Capture the cell that displays the provided text and extract its (x, y) central coordinate. 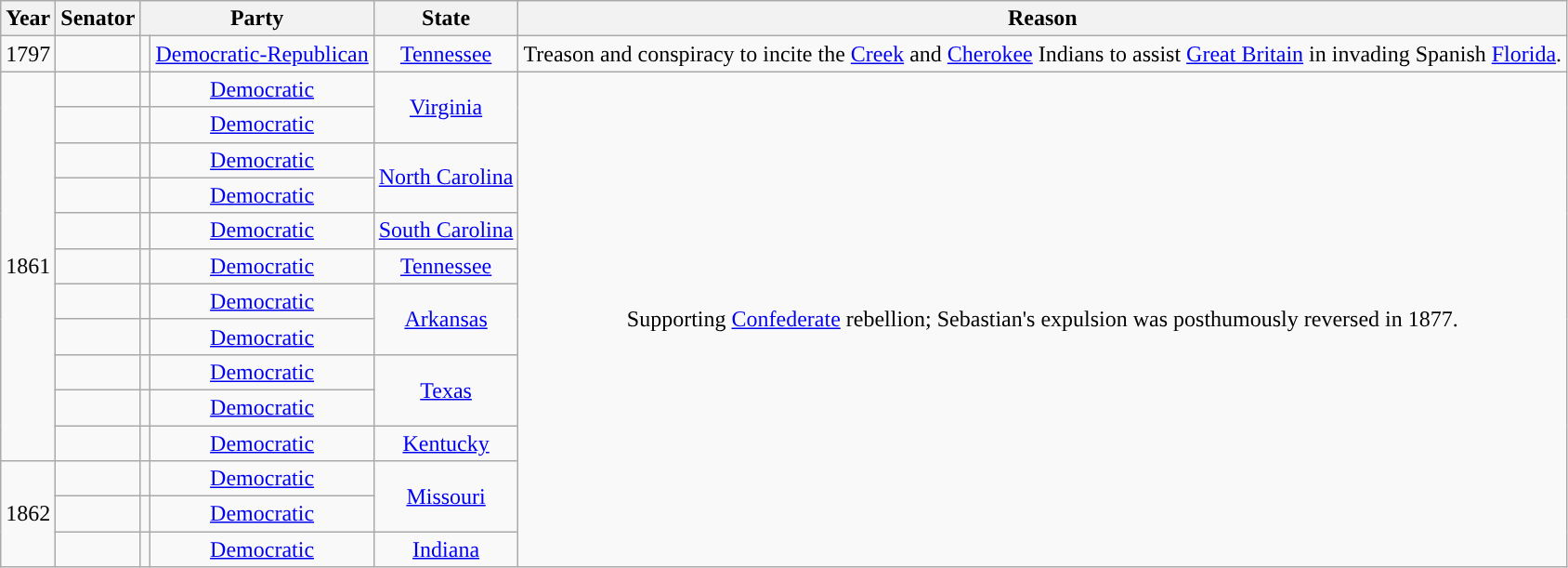
Virginia (446, 107)
Supporting Confederate rebellion; Sebastian's expulsion was posthumously reversed in 1877. (1042, 320)
Democratic-Republican (262, 54)
Year (28, 19)
1797 (28, 54)
Party (256, 19)
Indiana (446, 549)
Senator (98, 19)
1861 (28, 266)
North Carolina (446, 178)
Treason and conspiracy to incite the Creek and Cherokee Indians to assist Great Britain in invading Spanish Florida. (1042, 54)
Reason (1042, 19)
Texas (446, 390)
South Carolina (446, 231)
1862 (28, 514)
Arkansas (446, 319)
Missouri (446, 496)
Kentucky (446, 443)
State (446, 19)
